Output the [x, y] coordinate of the center of the cell containing the given text.  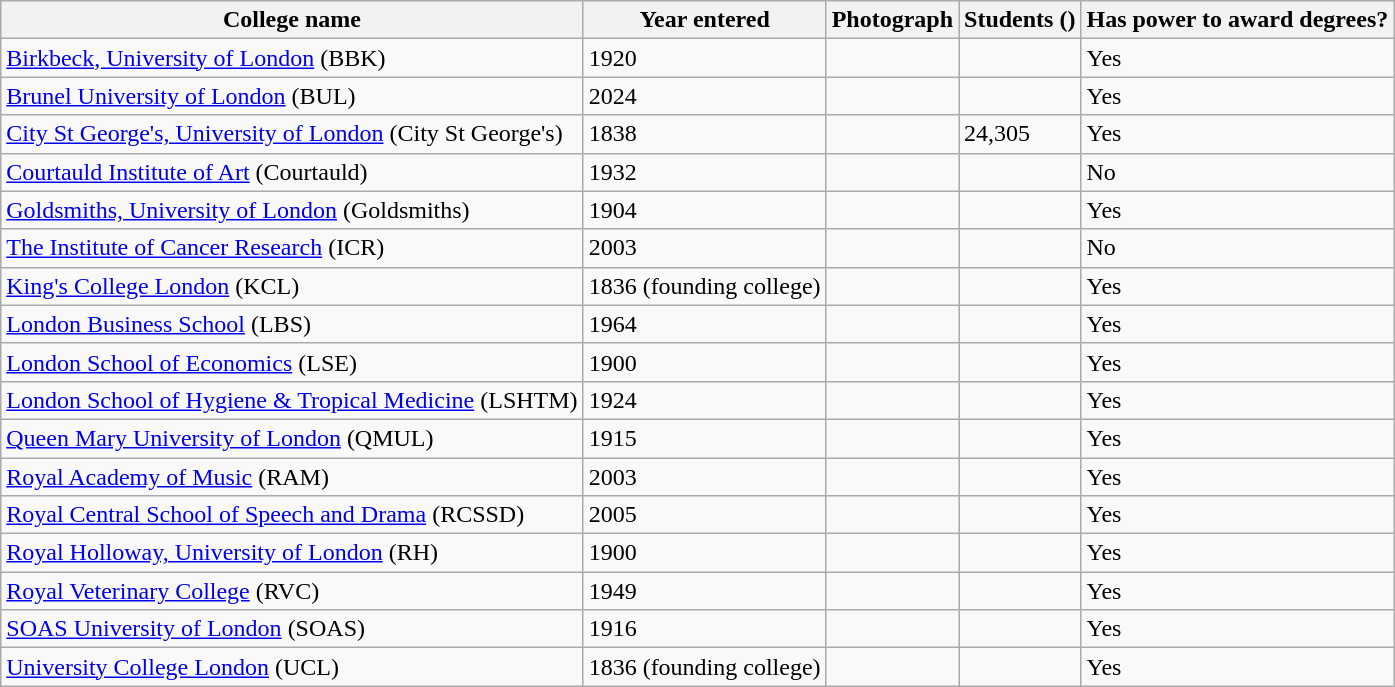
1924 [704, 400]
The Institute of Cancer Research (ICR) [292, 248]
1920 [704, 58]
24,305 [1020, 134]
Royal Central School of Speech and Drama (RCSSD) [292, 515]
Photograph [892, 20]
London School of Economics (LSE) [292, 362]
1964 [704, 324]
1838 [704, 134]
University College London (UCL) [292, 667]
1904 [704, 210]
2024 [704, 96]
Has power to award degrees? [1238, 20]
Students () [1020, 20]
London Business School (LBS) [292, 324]
King's College London (KCL) [292, 286]
Year entered [704, 20]
Goldsmiths, University of London (Goldsmiths) [292, 210]
London School of Hygiene & Tropical Medicine (LSHTM) [292, 400]
1932 [704, 172]
1915 [704, 438]
Brunel University of London (BUL) [292, 96]
Birkbeck, University of London (BBK) [292, 58]
Royal Veterinary College (RVC) [292, 591]
1916 [704, 629]
College name [292, 20]
2005 [704, 515]
Royal Holloway, University of London (RH) [292, 553]
Queen Mary University of London (QMUL) [292, 438]
Royal Academy of Music (RAM) [292, 477]
1949 [704, 591]
SOAS University of London (SOAS) [292, 629]
City St George's, University of London (City St George's) [292, 134]
Courtauld Institute of Art (Courtauld) [292, 172]
